Identify which cell holds the provided text, then report its [x, y] central coordinate. 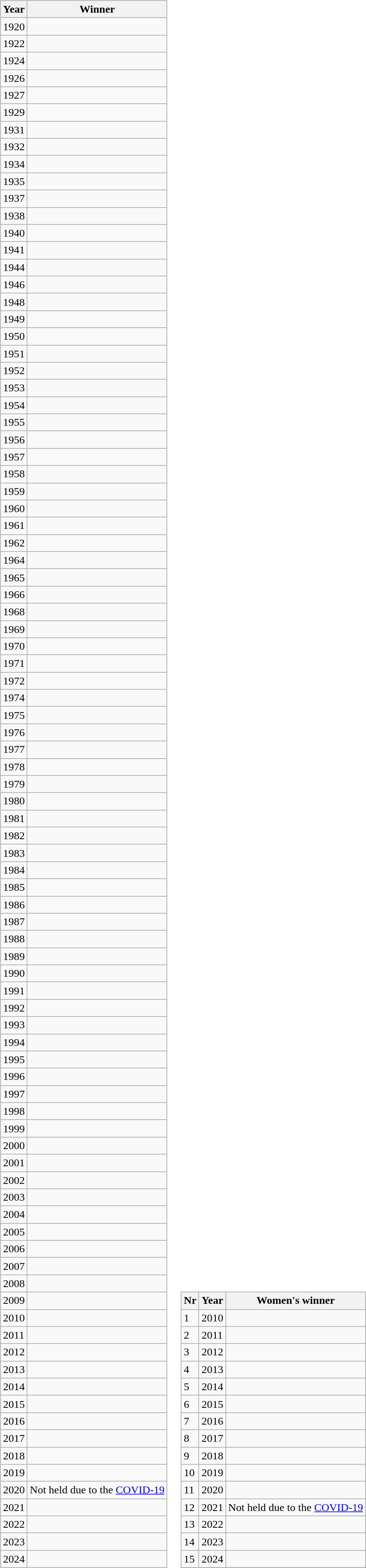
1969 [14, 629]
1968 [14, 612]
Nr [190, 1301]
1990 [14, 974]
2005 [14, 1232]
1972 [14, 681]
1937 [14, 199]
1989 [14, 956]
2004 [14, 1215]
2001 [14, 1163]
5 [190, 1387]
9 [190, 1455]
10 [190, 1473]
1960 [14, 508]
15 [190, 1559]
1988 [14, 939]
1950 [14, 336]
1953 [14, 388]
1948 [14, 302]
1962 [14, 543]
1954 [14, 405]
1976 [14, 732]
11 [190, 1490]
2009 [14, 1301]
1 [190, 1318]
1957 [14, 457]
1961 [14, 526]
7 [190, 1421]
1922 [14, 43]
1979 [14, 784]
1949 [14, 319]
1997 [14, 1094]
2000 [14, 1145]
1934 [14, 164]
1993 [14, 1025]
1984 [14, 870]
1929 [14, 113]
12 [190, 1507]
1971 [14, 664]
2007 [14, 1266]
1981 [14, 818]
1944 [14, 267]
1964 [14, 560]
1974 [14, 698]
1965 [14, 577]
1952 [14, 371]
1938 [14, 216]
1980 [14, 801]
Women's winner [296, 1301]
1924 [14, 61]
1977 [14, 750]
Winner [97, 9]
1983 [14, 853]
4 [190, 1369]
1946 [14, 285]
1982 [14, 836]
1987 [14, 922]
3 [190, 1352]
1966 [14, 594]
1926 [14, 78]
1975 [14, 715]
1935 [14, 181]
1970 [14, 646]
1955 [14, 423]
2002 [14, 1180]
1959 [14, 491]
1994 [14, 1042]
1985 [14, 887]
1978 [14, 767]
1991 [14, 991]
1941 [14, 250]
1992 [14, 1008]
1940 [14, 233]
1996 [14, 1077]
1932 [14, 147]
13 [190, 1525]
1958 [14, 474]
1920 [14, 26]
1931 [14, 130]
14 [190, 1542]
8 [190, 1438]
1999 [14, 1128]
2008 [14, 1283]
1927 [14, 95]
2 [190, 1335]
1956 [14, 440]
1986 [14, 904]
1951 [14, 353]
1995 [14, 1060]
2003 [14, 1197]
1998 [14, 1111]
2006 [14, 1249]
6 [190, 1404]
